Pinpoint the cell where the given text exists, returning its [X, Y] midpoint coordinate. 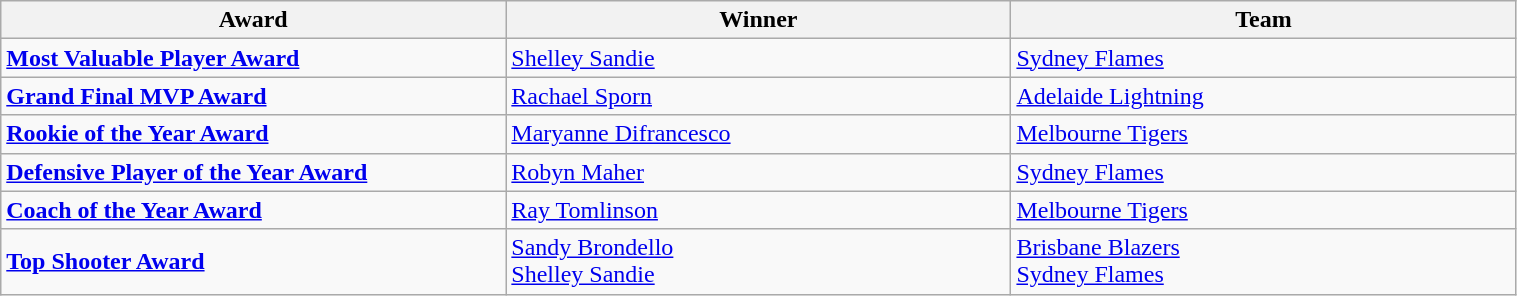
Grand Final MVP Award [254, 96]
Top Shooter Award [254, 262]
Winner [758, 20]
Defensive Player of the Year Award [254, 172]
Ray Tomlinson [758, 210]
Rookie of the Year Award [254, 134]
Most Valuable Player Award [254, 58]
Award [254, 20]
Maryanne Difrancesco [758, 134]
Sandy BrondelloShelley Sandie [758, 262]
Rachael Sporn [758, 96]
Brisbane BlazersSydney Flames [1264, 262]
Adelaide Lightning [1264, 96]
Coach of the Year Award [254, 210]
Robyn Maher [758, 172]
Team [1264, 20]
Shelley Sandie [758, 58]
